Return (x, y) of the center of cell containing provided text 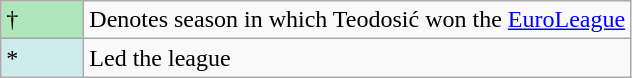
† (42, 20)
Led the league (358, 58)
* (42, 58)
Denotes season in which Teodosić won the EuroLeague (358, 20)
